Pinpoint the cell where the given text exists, returning its (x, y) midpoint coordinate. 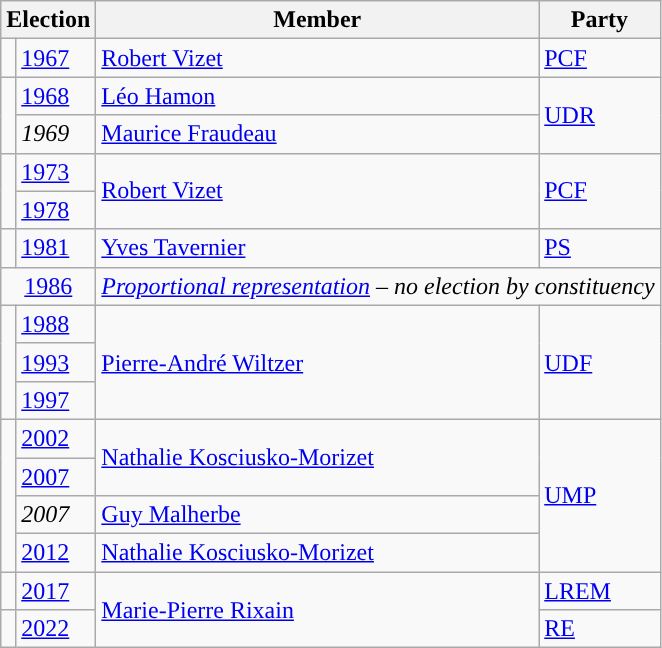
1988 (56, 324)
Proportional representation – no election by constituency (378, 286)
Yves Tavernier (318, 248)
1986 (48, 286)
Member (318, 20)
LREM (600, 591)
2002 (56, 438)
Party (600, 20)
1968 (56, 96)
1967 (56, 58)
UMP (600, 495)
Election (48, 20)
Léo Hamon (318, 96)
Pierre-André Wiltzer (318, 362)
1969 (56, 134)
PS (600, 248)
1993 (56, 362)
1981 (56, 248)
UDR (600, 115)
2017 (56, 591)
UDF (600, 362)
Maurice Fraudeau (318, 134)
Guy Malherbe (318, 515)
2022 (56, 629)
1978 (56, 210)
2012 (56, 553)
Marie-Pierre Rixain (318, 610)
1997 (56, 400)
1973 (56, 172)
RE (600, 629)
